Provide the (X, Y) coordinate of the cell's center where the given text is located.  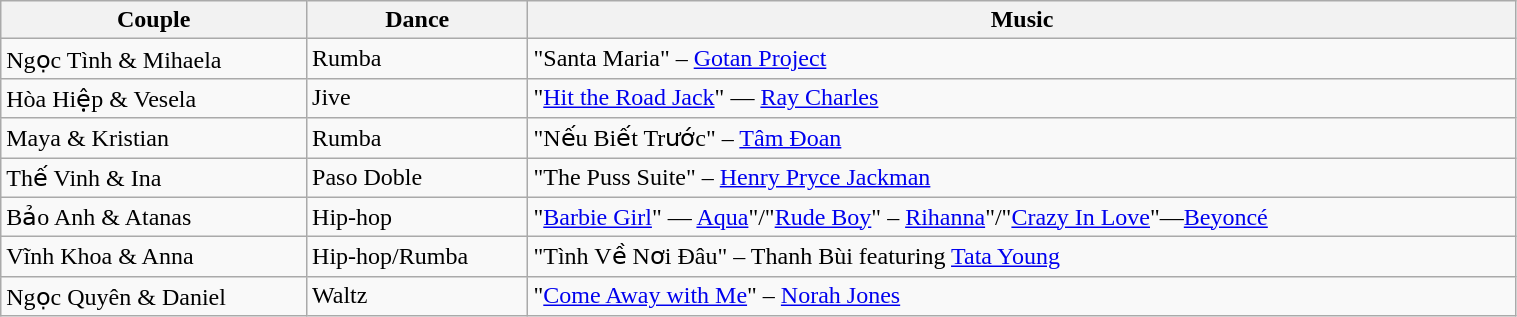
Hip-hop (418, 217)
Bảo Anh & Atanas (154, 217)
Hòa Hiệp & Vesela (154, 98)
"Hit the Road Jack" — Ray Charles (1022, 98)
Vĩnh Khoa & Anna (154, 257)
Thế Vinh & Ina (154, 178)
Music (1022, 20)
Dance (418, 20)
Paso Doble (418, 178)
"Tình Về Nơi Đâu" – Thanh Bùi featuring Tata Young (1022, 257)
"Nếu Biết Trước" – Tâm Đoan (1022, 138)
"Come Away with Me" – Norah Jones (1022, 296)
Waltz (418, 296)
"Barbie Girl" — Aqua"/"Rude Boy" – Rihanna"/"Crazy In Love"—Beyoncé (1022, 217)
Ngọc Quyên & Daniel (154, 296)
Maya & Kristian (154, 138)
Ngọc Tình & Mihaela (154, 59)
Hip-hop/Rumba (418, 257)
Couple (154, 20)
Jive (418, 98)
"Santa Maria" – Gotan Project (1022, 59)
"The Puss Suite" – Henry Pryce Jackman (1022, 178)
